Find where the given text appears and provide that cell's center as (x, y) coordinate. 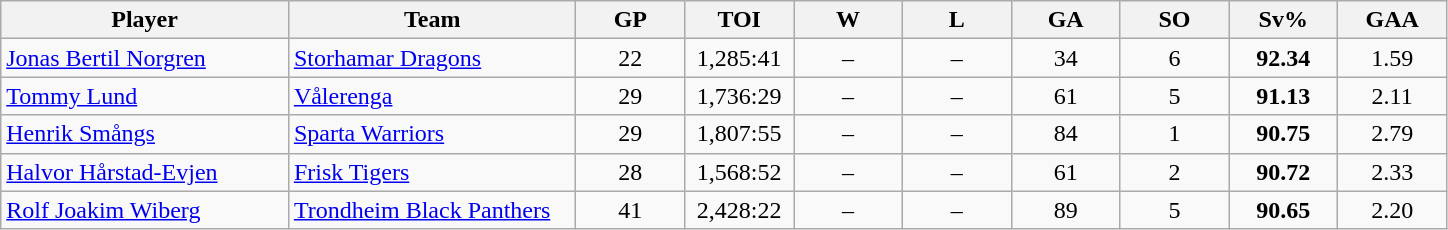
GA (1066, 20)
SO (1174, 20)
89 (1066, 210)
Rolf Joakim Wiberg (145, 210)
90.72 (1284, 172)
28 (630, 172)
Storhamar Dragons (432, 58)
Player (145, 20)
1.59 (1392, 58)
6 (1174, 58)
1,568:52 (740, 172)
L (956, 20)
2,428:22 (740, 210)
Sparta Warriors (432, 134)
2.79 (1392, 134)
Trondheim Black Panthers (432, 210)
W (848, 20)
1,807:55 (740, 134)
Team (432, 20)
Vålerenga (432, 96)
1,736:29 (740, 96)
GP (630, 20)
2.11 (1392, 96)
91.13 (1284, 96)
Halvor Hårstad-Evjen (145, 172)
92.34 (1284, 58)
2.20 (1392, 210)
2 (1174, 172)
90.65 (1284, 210)
22 (630, 58)
GAA (1392, 20)
Frisk Tigers (432, 172)
34 (1066, 58)
TOI (740, 20)
84 (1066, 134)
1,285:41 (740, 58)
Tommy Lund (145, 96)
41 (630, 210)
90.75 (1284, 134)
2.33 (1392, 172)
Jonas Bertil Norgren (145, 58)
Sv% (1284, 20)
1 (1174, 134)
Henrik Smångs (145, 134)
